Capture the cell that displays the provided text and extract its (X, Y) central coordinate. 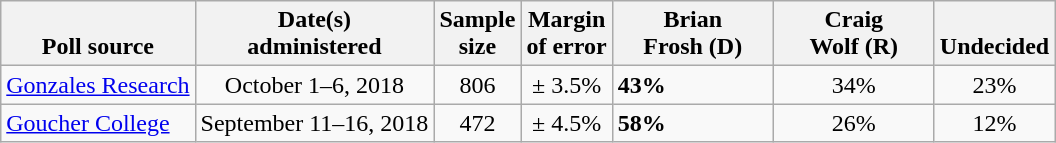
Date(s)administered (314, 34)
58% (692, 123)
12% (994, 123)
± 4.5% (566, 123)
± 3.5% (566, 85)
34% (854, 85)
Samplesize (478, 34)
806 (478, 85)
43% (692, 85)
CraigWolf (R) (854, 34)
23% (994, 85)
Marginof error (566, 34)
Gonzales Research (98, 85)
472 (478, 123)
October 1–6, 2018 (314, 85)
26% (854, 123)
Goucher College (98, 123)
Undecided (994, 34)
BrianFrosh (D) (692, 34)
Poll source (98, 34)
September 11–16, 2018 (314, 123)
